Capture the cell that displays the provided text and extract its (x, y) central coordinate. 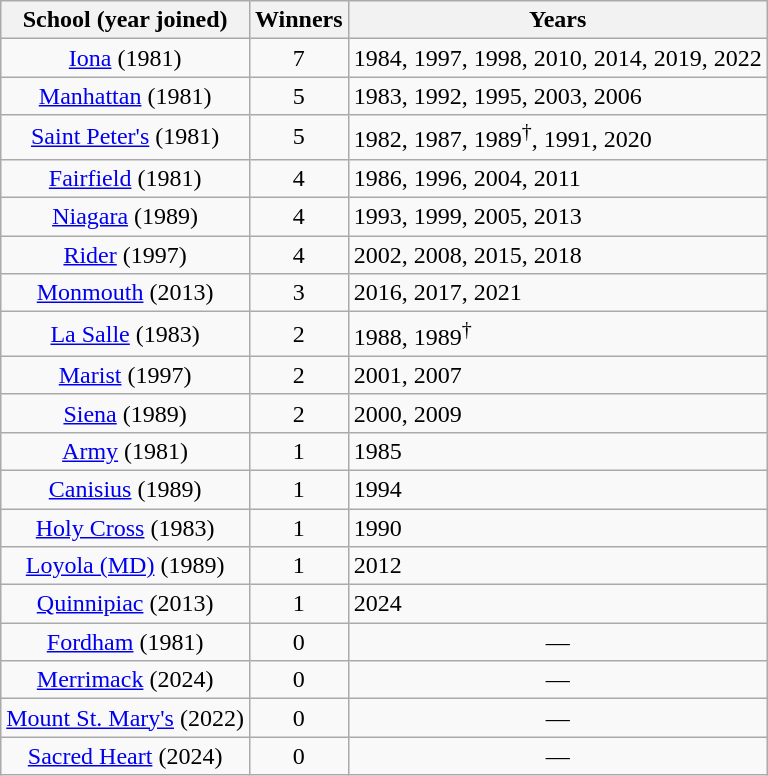
1988, 1989† (558, 334)
Saint Peter's (1981) (126, 138)
2002, 2008, 2015, 2018 (558, 255)
1984, 1997, 1998, 2010, 2014, 2019, 2022 (558, 58)
Manhattan (1981) (126, 96)
Merrimack (2024) (126, 680)
Fairfield (1981) (126, 178)
Niagara (1989) (126, 217)
School (year joined) (126, 20)
1990 (558, 528)
Mount St. Mary's (2022) (126, 718)
2012 (558, 566)
1986, 1996, 2004, 2011 (558, 178)
Sacred Heart (2024) (126, 756)
2000, 2009 (558, 413)
7 (298, 58)
Canisius (1989) (126, 489)
Winners (298, 20)
2024 (558, 604)
1982, 1987, 1989†, 1991, 2020 (558, 138)
Years (558, 20)
2016, 2017, 2021 (558, 293)
Army (1981) (126, 451)
La Salle (1983) (126, 334)
1993, 1999, 2005, 2013 (558, 217)
1983, 1992, 1995, 2003, 2006 (558, 96)
2001, 2007 (558, 375)
Holy Cross (1983) (126, 528)
Fordham (1981) (126, 642)
1985 (558, 451)
Marist (1997) (126, 375)
Monmouth (2013) (126, 293)
Iona (1981) (126, 58)
Quinnipiac (2013) (126, 604)
Siena (1989) (126, 413)
1994 (558, 489)
Rider (1997) (126, 255)
3 (298, 293)
Loyola (MD) (1989) (126, 566)
